Locate the cell with the specified text and output its (X, Y) center coordinate. 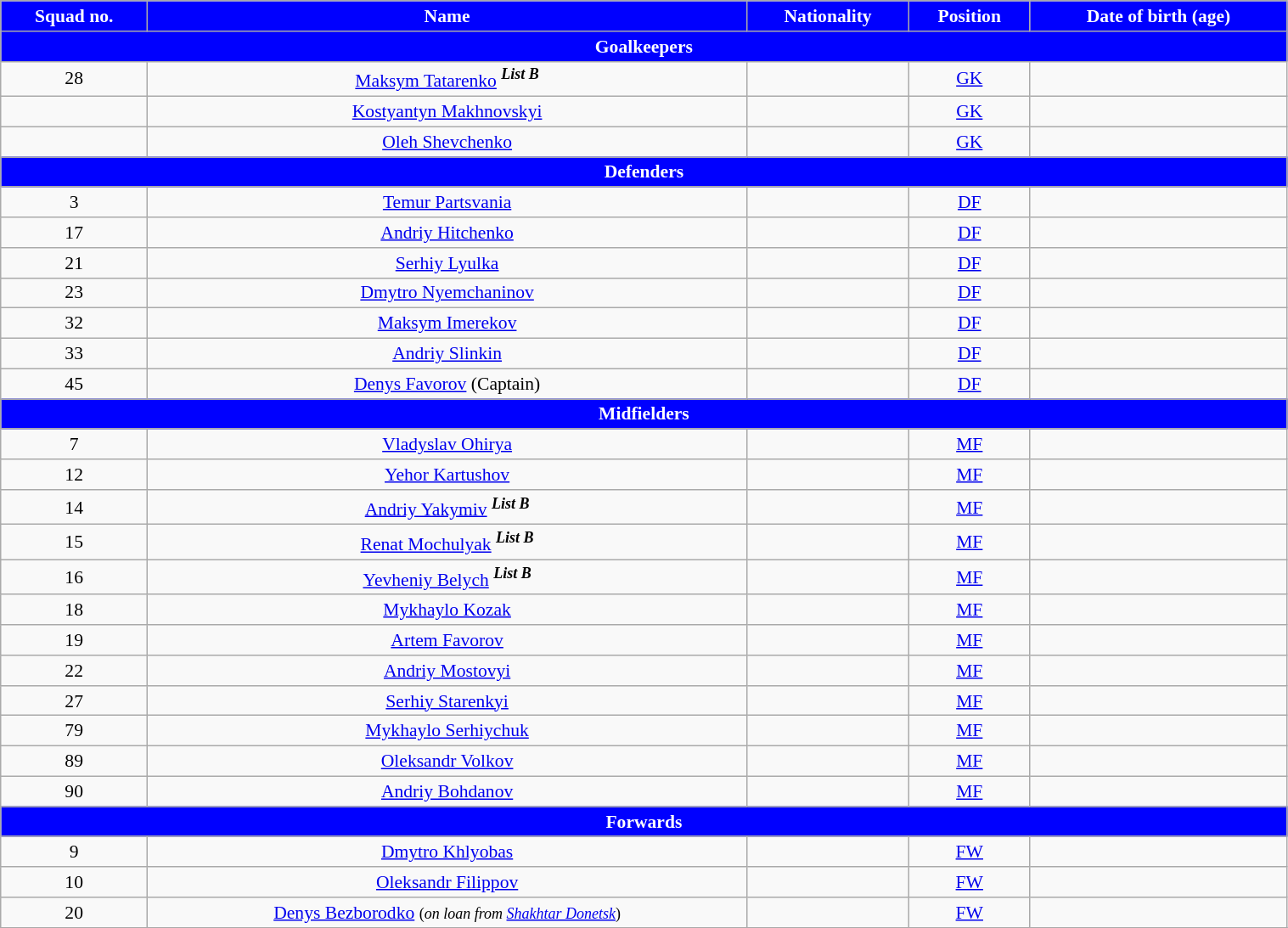
Andriy Yakymiv List B (447, 508)
Temur Partsvania (447, 203)
Maksym Tatarenko List B (447, 78)
Denys Favorov (Captain) (447, 384)
Denys Bezborodko (on loan from Shakhtar Donetsk) (447, 913)
Mykhaylo Kozak (447, 610)
Serhiy Lyulka (447, 263)
28 (75, 78)
9 (75, 852)
Dmytro Khlyobas (447, 852)
Defenders (644, 172)
90 (75, 792)
12 (75, 475)
22 (75, 671)
20 (75, 913)
16 (75, 577)
89 (75, 762)
Andriy Mostovyi (447, 671)
Vladyslav Ohirya (447, 445)
27 (75, 701)
Andriy Slinkin (447, 354)
18 (75, 610)
Forwards (644, 822)
14 (75, 508)
Andriy Hitchenko (447, 233)
32 (75, 323)
Yehor Kartushov (447, 475)
21 (75, 263)
17 (75, 233)
Midfielders (644, 414)
45 (75, 384)
Maksym Imerekov (447, 323)
Date of birth (age) (1158, 16)
Mykhaylo Serhiychuk (447, 731)
Oleh Shevchenko (447, 142)
Goalkeepers (644, 47)
Position (970, 16)
Yevheniy Belych List B (447, 577)
33 (75, 354)
15 (75, 542)
Artem Favorov (447, 640)
Dmytro Nyemchaninov (447, 293)
Renat Mochulyak List B (447, 542)
Squad no. (75, 16)
23 (75, 293)
Andriy Bohdanov (447, 792)
Nationality (829, 16)
Oleksandr Filippov (447, 882)
Serhiy Starenkyi (447, 701)
Oleksandr Volkov (447, 762)
79 (75, 731)
Kostyantyn Makhnovskyi (447, 112)
10 (75, 882)
7 (75, 445)
3 (75, 203)
Name (447, 16)
19 (75, 640)
